Output the [x, y] coordinate of the center of the cell containing the given text.  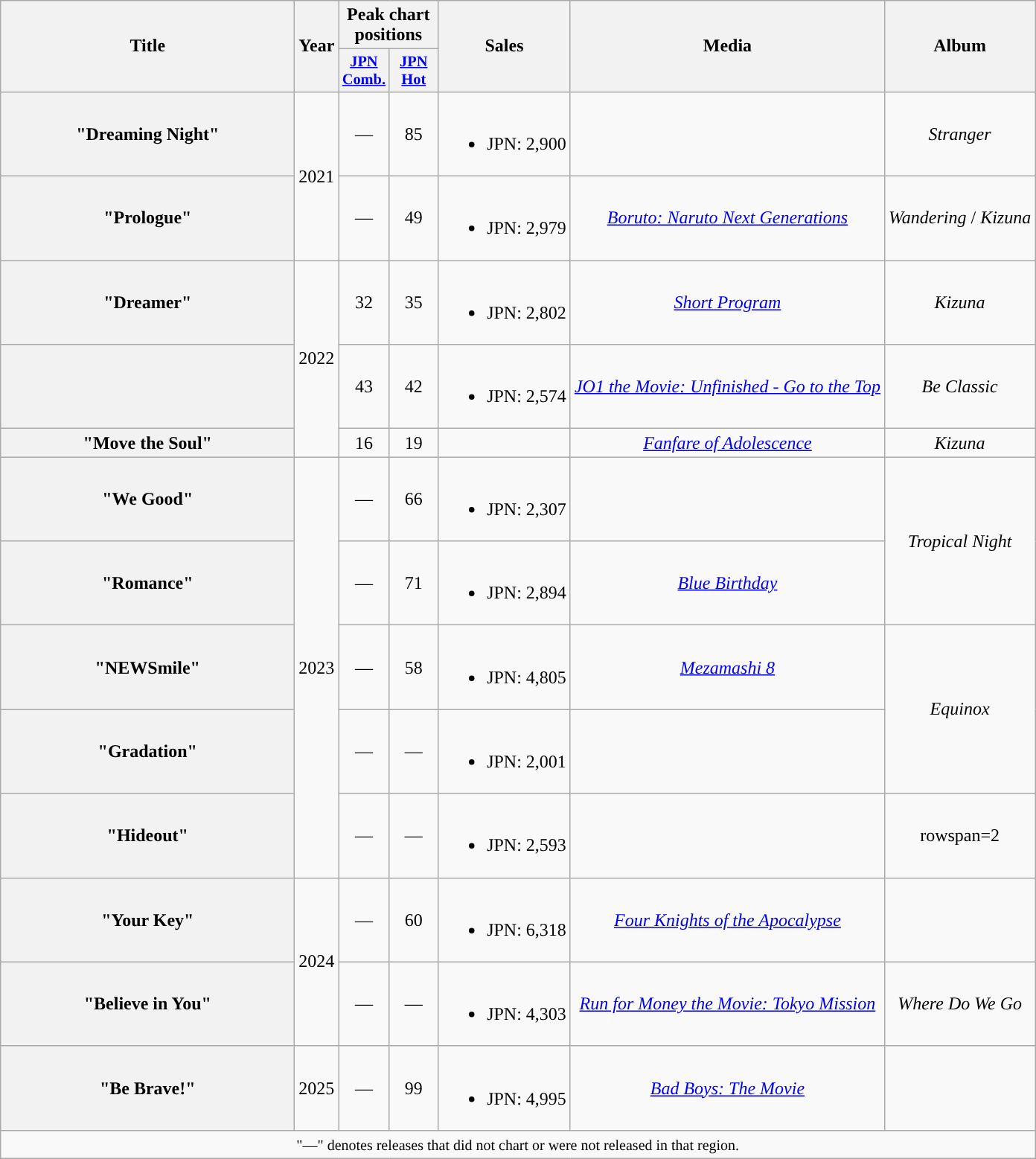
Be Classic [959, 387]
35 [414, 302]
rowspan=2 [959, 835]
"Be Brave!" [147, 1088]
JPN: 6,318 [505, 920]
16 [364, 443]
JPN: 2,802 [505, 302]
"Romance" [147, 584]
Year [317, 46]
"Believe in You" [147, 1003]
Tropical Night [959, 541]
32 [364, 302]
Blue Birthday [727, 584]
"Move the Soul" [147, 443]
"Dreaming Night" [147, 134]
Equinox [959, 709]
"Hideout" [147, 835]
43 [364, 387]
Boruto: Naruto Next Generations [727, 219]
JPN: 2,307 [505, 499]
Mezamashi 8 [727, 667]
19 [414, 443]
66 [414, 499]
Short Program [727, 302]
60 [414, 920]
JPN: 2,894 [505, 584]
2022 [317, 359]
JPN: 2,001 [505, 752]
Where Do We Go [959, 1003]
42 [414, 387]
99 [414, 1088]
71 [414, 584]
2023 [317, 667]
2021 [317, 176]
"NEWSmile" [147, 667]
58 [414, 667]
"Gradation" [147, 752]
JPN: 4,303 [505, 1003]
Sales [505, 46]
JPN: 2,900 [505, 134]
Stranger [959, 134]
Four Knights of the Apocalypse [727, 920]
Wandering / Kizuna [959, 219]
49 [414, 219]
"—" denotes releases that did not chart or were not released in that region. [518, 1144]
Fanfare of Adolescence [727, 443]
JPNHot [414, 71]
JPN: 2,979 [505, 219]
2025 [317, 1088]
Title [147, 46]
Peak chart positions [388, 25]
"Dreamer" [147, 302]
85 [414, 134]
Bad Boys: The Movie [727, 1088]
JPNComb. [364, 71]
"We Good" [147, 499]
JPN: 4,805 [505, 667]
JPN: 2,593 [505, 835]
Media [727, 46]
JO1 the Movie: Unfinished - Go to the Top [727, 387]
"Your Key" [147, 920]
"Prologue" [147, 219]
2024 [317, 962]
Album [959, 46]
JPN: 4,995 [505, 1088]
JPN: 2,574 [505, 387]
Run for Money the Movie: Tokyo Mission [727, 1003]
